Return (x, y) of the center of cell containing provided text 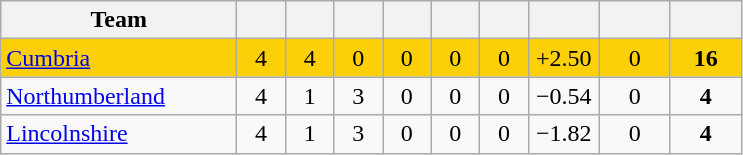
−0.54 (564, 96)
Team (119, 20)
Northumberland (119, 96)
Lincolnshire (119, 134)
Cumbria (119, 58)
16 (706, 58)
+2.50 (564, 58)
−1.82 (564, 134)
